Output the [x, y] coordinate of the center of the cell containing the given text.  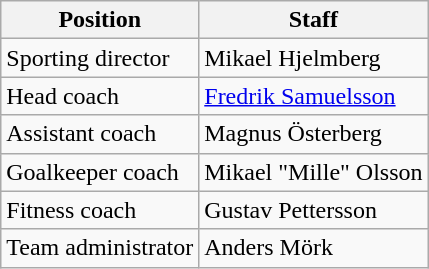
Team administrator [100, 248]
Goalkeeper coach [100, 172]
Position [100, 20]
Gustav Pettersson [314, 210]
Sporting director [100, 58]
Anders Mörk [314, 248]
Head coach [100, 96]
Staff [314, 20]
Magnus Österberg [314, 134]
Assistant coach [100, 134]
Mikael "Mille" Olsson [314, 172]
Fredrik Samuelsson [314, 96]
Mikael Hjelmberg [314, 58]
Fitness coach [100, 210]
